Identify which cell holds the provided text, then report its (X, Y) central coordinate. 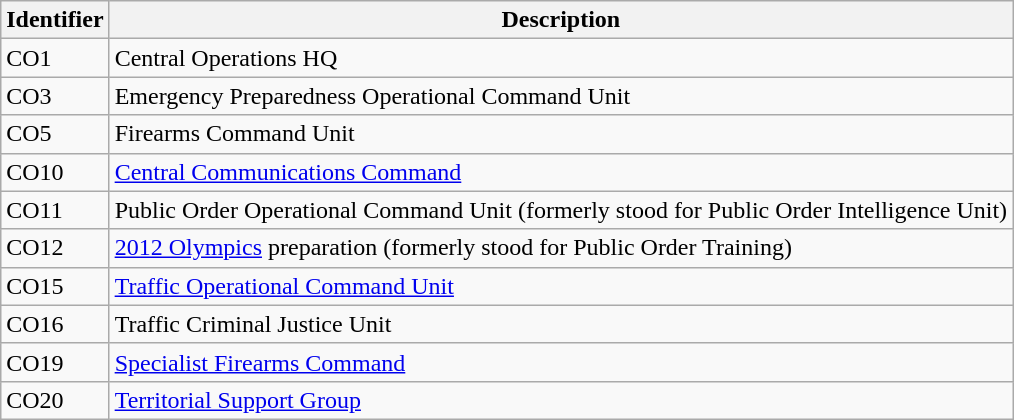
CO19 (55, 362)
Description (561, 20)
Central Operations HQ (561, 58)
Public Order Operational Command Unit (formerly stood for Public Order Intelligence Unit) (561, 210)
2012 Olympics preparation (formerly stood for Public Order Training) (561, 248)
Central Communications Command (561, 172)
Emergency Preparedness Operational Command Unit (561, 96)
Traffic Criminal Justice Unit (561, 324)
Traffic Operational Command Unit (561, 286)
CO1 (55, 58)
Identifier (55, 20)
Territorial Support Group (561, 400)
CO11 (55, 210)
CO12 (55, 248)
CO5 (55, 134)
CO16 (55, 324)
Firearms Command Unit (561, 134)
CO10 (55, 172)
CO20 (55, 400)
Specialist Firearms Command (561, 362)
CO15 (55, 286)
CO3 (55, 96)
